Find where the given text appears and provide that cell's center as (X, Y) coordinate. 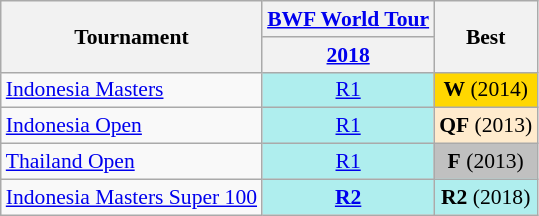
2018 (348, 55)
Indonesia Masters (132, 90)
R2 (2018) (486, 197)
QF (2013) (486, 126)
F (2013) (486, 162)
Indonesia Open (132, 126)
Indonesia Masters Super 100 (132, 197)
Tournament (132, 36)
Best (486, 36)
Thailand Open (132, 162)
W (2014) (486, 90)
R2 (348, 197)
BWF World Tour (348, 19)
